Scan for the cell matching the given text and deliver its (x, y) coordinate at center. 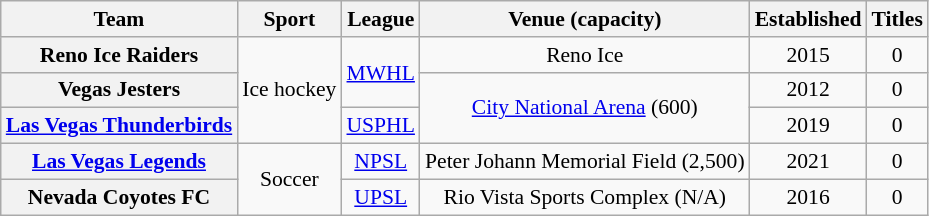
Sport (289, 19)
2021 (808, 162)
Rio Vista Sports Complex (N/A) (585, 197)
2015 (808, 55)
Established (808, 19)
City National Arena (600) (585, 108)
League (380, 19)
2012 (808, 90)
Reno Ice Raiders (119, 55)
UPSL (380, 197)
2016 (808, 197)
Las Vegas Legends (119, 162)
MWHL (380, 72)
2019 (808, 126)
USPHL (380, 126)
Team (119, 19)
Soccer (289, 180)
Venue (capacity) (585, 19)
Ice hockey (289, 90)
Nevada Coyotes FC (119, 197)
Peter Johann Memorial Field (2,500) (585, 162)
NPSL (380, 162)
Reno Ice (585, 55)
Vegas Jesters (119, 90)
Titles (898, 19)
Las Vegas Thunderbirds (119, 126)
